From the cell containing the given text, extract its center point as [x, y] coordinate. 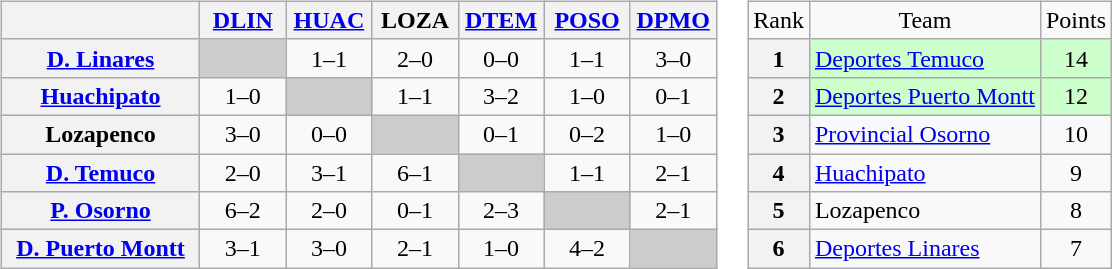
Points [1076, 20]
8 [1076, 211]
DTEM [501, 20]
9 [1076, 173]
6 [779, 249]
3–2 [501, 96]
D. Temuco [100, 173]
Team [924, 20]
5 [779, 211]
DPMO [673, 20]
Deportes Linares [924, 249]
2–3 [501, 211]
0–2 [587, 134]
6–2 [243, 211]
Deportes Puerto Montt [924, 96]
HUAC [329, 20]
12 [1076, 96]
P. Osorno [100, 211]
Deportes Temuco [924, 58]
2 [779, 96]
POSO [587, 20]
4–2 [587, 249]
4 [779, 173]
1 [779, 58]
D. Linares [100, 58]
7 [1076, 249]
Rank [779, 20]
6–1 [415, 173]
D. Puerto Montt [100, 249]
3 [779, 134]
14 [1076, 58]
Provincial Osorno [924, 134]
LOZA [415, 20]
DLIN [243, 20]
10 [1076, 134]
